From the cell containing the given text, extract its center point as (X, Y) coordinate. 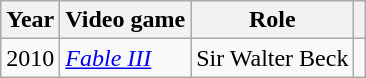
Year (30, 20)
Role (272, 20)
Fable III (126, 58)
Video game (126, 20)
Sir Walter Beck (272, 58)
2010 (30, 58)
